Locate the cell with the specified text and output its (x, y) center coordinate. 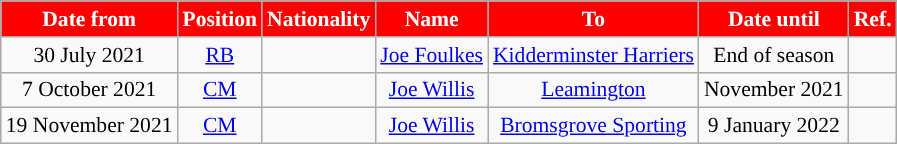
RB (220, 55)
Ref. (873, 19)
30 July 2021 (90, 55)
Position (220, 19)
Date from (90, 19)
End of season (774, 55)
9 January 2022 (774, 126)
19 November 2021 (90, 126)
Bromsgrove Sporting (594, 126)
Name (432, 19)
7 October 2021 (90, 90)
Leamington (594, 90)
Joe Foulkes (432, 55)
Kidderminster Harriers (594, 55)
Date until (774, 19)
To (594, 19)
Nationality (318, 19)
November 2021 (774, 90)
